Determine the (x, y) coordinate at the center of the cell enclosing the given text.  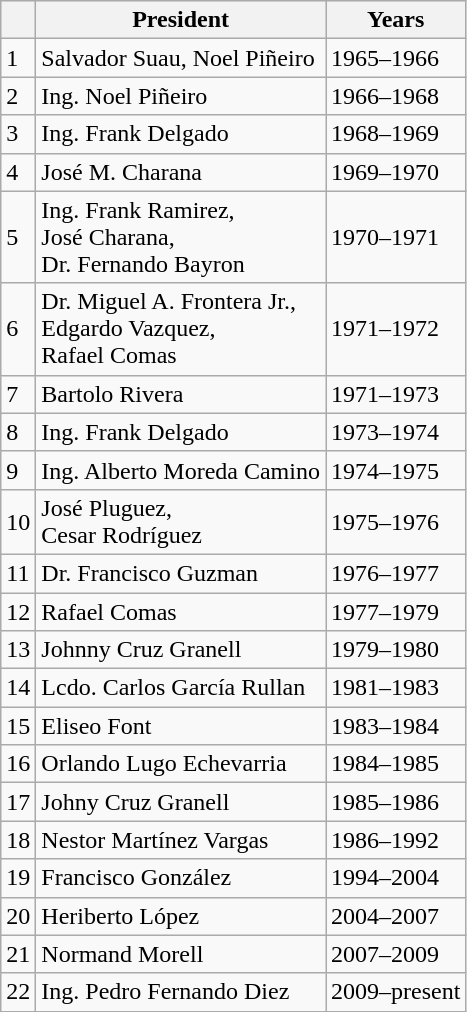
2009–present (396, 992)
8 (18, 432)
2 (18, 96)
Francisco González (181, 878)
7 (18, 394)
Ing. Alberto Moreda Camino (181, 470)
1979–1980 (396, 650)
1971–1973 (396, 394)
20 (18, 916)
Eliseo Font (181, 726)
1984–1985 (396, 764)
1 (18, 58)
Dr. Miguel A. Frontera Jr., Edgardo Vazquez, Rafael Comas (181, 329)
Salvador Suau, Noel Piñeiro (181, 58)
Years (396, 20)
Nestor Martínez Vargas (181, 840)
12 (18, 611)
Rafael Comas (181, 611)
1983–1984 (396, 726)
1976–1977 (396, 573)
1974–1975 (396, 470)
21 (18, 954)
José Pluguez, Cesar Rodríguez (181, 522)
4 (18, 172)
1969–1970 (396, 172)
1975–1976 (396, 522)
1986–1992 (396, 840)
1994–2004 (396, 878)
11 (18, 573)
1968–1969 (396, 134)
Lcdo. Carlos García Rullan (181, 688)
1965–1966 (396, 58)
13 (18, 650)
Ing. Noel Piñeiro (181, 96)
17 (18, 802)
Ing. Pedro Fernando Diez (181, 992)
Johnny Cruz Granell (181, 650)
Heriberto López (181, 916)
1985–1986 (396, 802)
22 (18, 992)
5 (18, 237)
Orlando Lugo Echevarria (181, 764)
2007–2009 (396, 954)
16 (18, 764)
Ing. Frank Ramirez, José Charana, Dr. Fernando Bayron (181, 237)
Johny Cruz Granell (181, 802)
3 (18, 134)
1981–1983 (396, 688)
10 (18, 522)
15 (18, 726)
1977–1979 (396, 611)
18 (18, 840)
Dr. Francisco Guzman (181, 573)
President (181, 20)
1973–1974 (396, 432)
9 (18, 470)
Normand Morell (181, 954)
14 (18, 688)
2004–2007 (396, 916)
6 (18, 329)
1966–1968 (396, 96)
Bartolo Rivera (181, 394)
José M. Charana (181, 172)
1970–1971 (396, 237)
19 (18, 878)
1971–1972 (396, 329)
